Provide the (X, Y) coordinate of the cell's center where the given text is located.  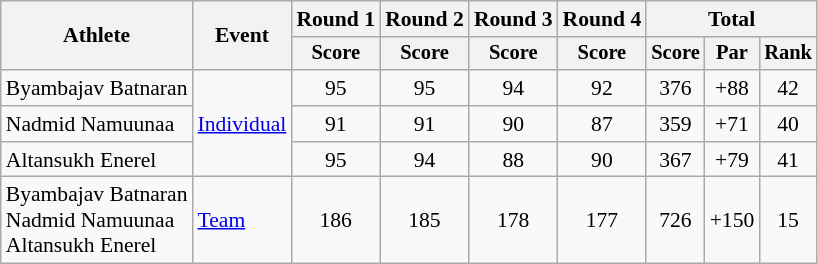
Byambajav Batnaran (97, 88)
+150 (732, 220)
+71 (732, 124)
41 (788, 160)
177 (602, 220)
186 (336, 220)
87 (602, 124)
Team (242, 220)
15 (788, 220)
Rank (788, 54)
Nadmid Namuunaa (97, 124)
367 (675, 160)
Round 4 (602, 19)
88 (514, 160)
359 (675, 124)
185 (424, 220)
Total (732, 19)
+79 (732, 160)
40 (788, 124)
42 (788, 88)
Byambajav BatnaranNadmid NamuunaaAltansukh Enerel (97, 220)
Round 2 (424, 19)
726 (675, 220)
+88 (732, 88)
178 (514, 220)
Athlete (97, 36)
Round 1 (336, 19)
92 (602, 88)
Round 3 (514, 19)
Altansukh Enerel (97, 160)
Individual (242, 124)
Par (732, 54)
Event (242, 36)
376 (675, 88)
